Provide the (x, y) coordinate of the cell's center where the given text is located.  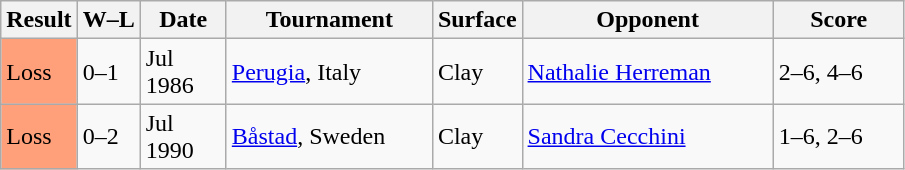
Result (39, 20)
0–2 (108, 136)
Båstad, Sweden (329, 136)
1–6, 2–6 (838, 136)
W–L (108, 20)
Jul 1986 (183, 72)
Score (838, 20)
2–6, 4–6 (838, 72)
Tournament (329, 20)
0–1 (108, 72)
Date (183, 20)
Nathalie Herreman (648, 72)
Opponent (648, 20)
Perugia, Italy (329, 72)
Surface (477, 20)
Jul 1990 (183, 136)
Sandra Cecchini (648, 136)
